Detect which cell encompasses the target text, then output its [x, y] center coordinate. 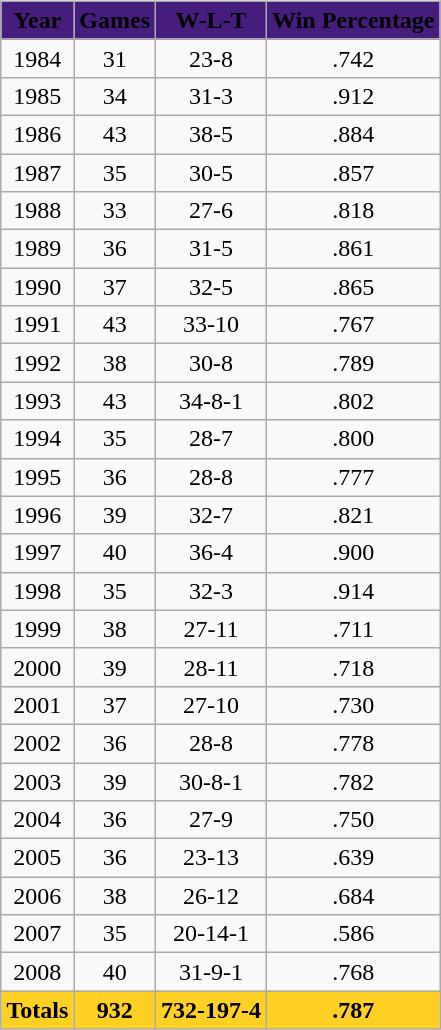
.800 [354, 439]
.914 [354, 591]
1986 [38, 134]
.684 [354, 896]
2004 [38, 820]
27-10 [212, 705]
.750 [354, 820]
2001 [38, 705]
2003 [38, 781]
34-8-1 [212, 401]
2000 [38, 667]
Year [38, 20]
28-7 [212, 439]
1992 [38, 363]
.778 [354, 743]
1984 [38, 58]
732-197-4 [212, 1010]
.861 [354, 249]
.912 [354, 96]
1990 [38, 287]
.884 [354, 134]
31-5 [212, 249]
23-8 [212, 58]
.865 [354, 287]
.818 [354, 211]
36-4 [212, 553]
.730 [354, 705]
32-3 [212, 591]
.718 [354, 667]
23-13 [212, 858]
30-8-1 [212, 781]
.857 [354, 173]
2007 [38, 934]
.711 [354, 629]
.639 [354, 858]
1989 [38, 249]
33 [115, 211]
.782 [354, 781]
Totals [38, 1010]
2002 [38, 743]
31 [115, 58]
1994 [38, 439]
34 [115, 96]
1998 [38, 591]
32-5 [212, 287]
.821 [354, 515]
2006 [38, 896]
26-12 [212, 896]
.777 [354, 477]
W-L-T [212, 20]
.789 [354, 363]
27-6 [212, 211]
932 [115, 1010]
27-11 [212, 629]
1991 [38, 325]
.900 [354, 553]
.768 [354, 972]
.586 [354, 934]
.802 [354, 401]
1997 [38, 553]
28-11 [212, 667]
.742 [354, 58]
2005 [38, 858]
27-9 [212, 820]
30-5 [212, 173]
.767 [354, 325]
20-14-1 [212, 934]
.787 [354, 1010]
1993 [38, 401]
31-3 [212, 96]
2008 [38, 972]
Games [115, 20]
30-8 [212, 363]
Win Percentage [354, 20]
32-7 [212, 515]
1985 [38, 96]
38-5 [212, 134]
1996 [38, 515]
1988 [38, 211]
31-9-1 [212, 972]
33-10 [212, 325]
1999 [38, 629]
1995 [38, 477]
1987 [38, 173]
